Scan for the cell matching the given text and deliver its (x, y) coordinate at center. 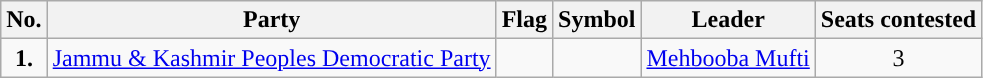
No. (24, 20)
Symbol (597, 20)
3 (898, 58)
Leader (728, 20)
Party (272, 20)
Seats contested (898, 20)
Mehbooba Mufti (728, 58)
Jammu & Kashmir Peoples Democratic Party (272, 58)
1. (24, 58)
Flag (524, 20)
